For the text-containing cell, return its midpoint in (x, y) coordinate format. 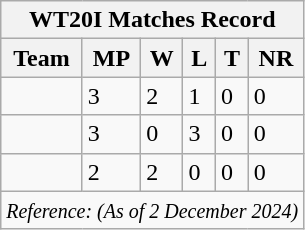
W (162, 58)
Reference: (As of 2 December 2024) (152, 210)
MP (111, 58)
1 (200, 96)
WT20I Matches Record (152, 20)
L (200, 58)
NR (276, 58)
T (232, 58)
Team (42, 58)
